Capture the cell that displays the provided text and extract its [x, y] central coordinate. 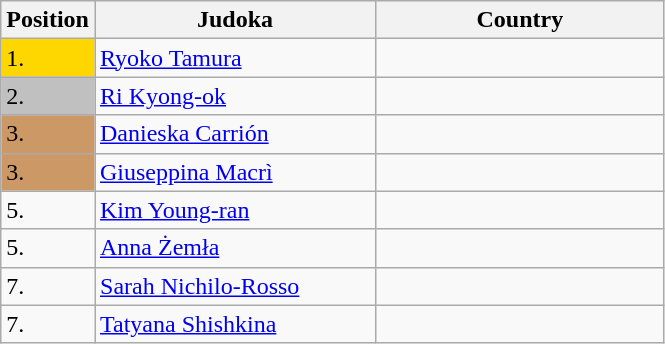
1. [48, 58]
Kim Young-ran [234, 210]
Ryoko Tamura [234, 58]
Tatyana Shishkina [234, 324]
2. [48, 96]
Sarah Nichilo-Rosso [234, 286]
Country [520, 20]
Anna Żemła [234, 248]
Giuseppina Macrì [234, 172]
Position [48, 20]
Danieska Carrión [234, 134]
Ri Kyong-ok [234, 96]
Judoka [234, 20]
